Scan for the cell matching the given text and deliver its [X, Y] coordinate at center. 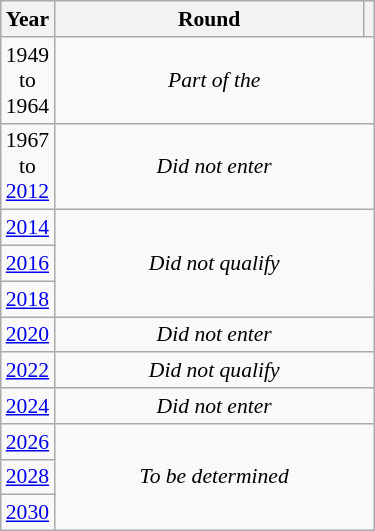
Part of the [214, 80]
2026 [28, 442]
2020 [28, 335]
2024 [28, 406]
To be determined [214, 478]
2022 [28, 371]
1949to1964 [28, 80]
2030 [28, 513]
2014 [28, 228]
Year [28, 19]
2028 [28, 477]
2018 [28, 299]
2016 [28, 264]
1967to2012 [28, 166]
Round [209, 19]
